Provide the [x, y] coordinate of the cell's center where the given text is located.  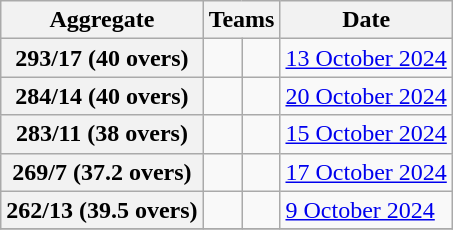
Teams [242, 20]
20 October 2024 [366, 96]
Aggregate [102, 20]
262/13 (39.5 overs) [102, 210]
Date [366, 20]
15 October 2024 [366, 134]
283/11 (38 overs) [102, 134]
17 October 2024 [366, 172]
9 October 2024 [366, 210]
13 October 2024 [366, 58]
293/17 (40 overs) [102, 58]
284/14 (40 overs) [102, 96]
269/7 (37.2 overs) [102, 172]
